Pinpoint the cell where the given text exists, returning its [x, y] midpoint coordinate. 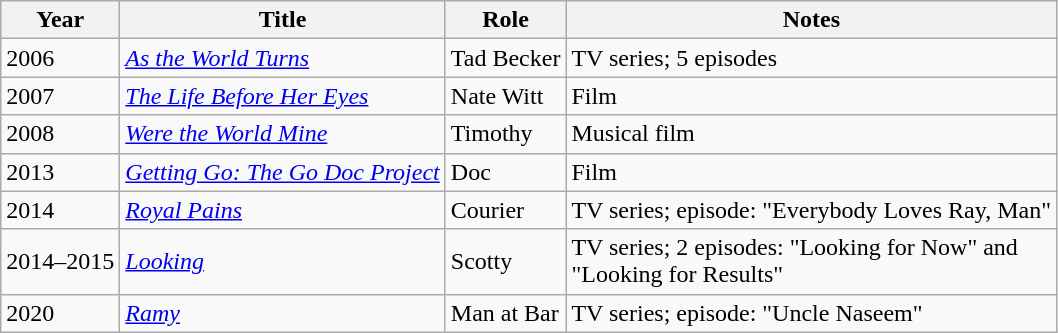
As the World Turns [282, 58]
2006 [60, 58]
Doc [506, 172]
Royal Pains [282, 210]
TV series; episode: "Everybody Loves Ray, Man" [812, 210]
Role [506, 20]
2020 [60, 313]
2007 [60, 96]
Musical film [812, 134]
Nate Witt [506, 96]
TV series; 2 episodes: "Looking for Now" and "Looking for Results" [812, 262]
2008 [60, 134]
2014 [60, 210]
Year [60, 20]
The Life Before Her Eyes [282, 96]
TV series; episode: "Uncle Naseem" [812, 313]
Courier [506, 210]
Title [282, 20]
Scotty [506, 262]
2014–2015 [60, 262]
Getting Go: The Go Doc Project [282, 172]
Timothy [506, 134]
Were the World Mine [282, 134]
2013 [60, 172]
Looking [282, 262]
TV series; 5 episodes [812, 58]
Tad Becker [506, 58]
Notes [812, 20]
Ramy [282, 313]
Man at Bar [506, 313]
